Capture the cell that displays the provided text and extract its (x, y) central coordinate. 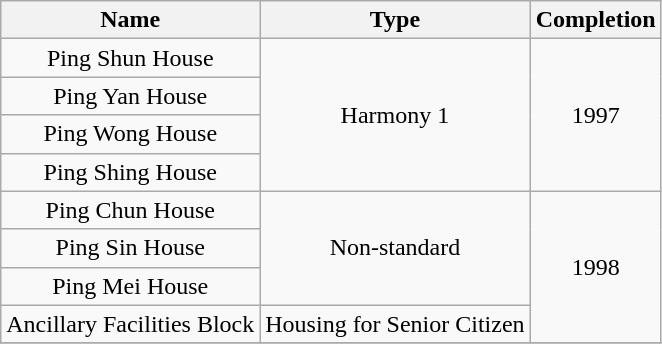
Ping Shun House (130, 58)
Non-standard (395, 248)
Housing for Senior Citizen (395, 324)
Harmony 1 (395, 115)
Type (395, 20)
Ancillary Facilities Block (130, 324)
Ping Chun House (130, 210)
1997 (596, 115)
Ping Yan House (130, 96)
1998 (596, 267)
Completion (596, 20)
Ping Mei House (130, 286)
Ping Wong House (130, 134)
Ping Shing House (130, 172)
Ping Sin House (130, 248)
Name (130, 20)
